Capture the cell that displays the provided text and extract its (X, Y) central coordinate. 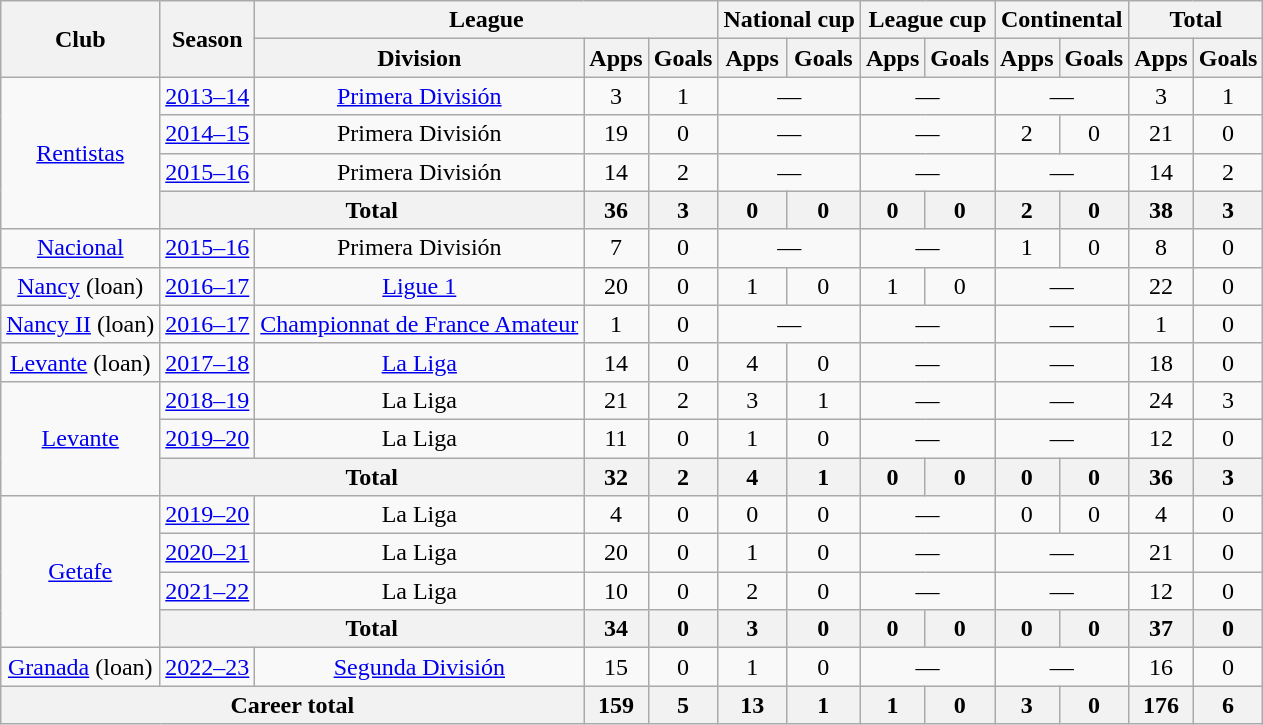
League cup (927, 20)
Career total (292, 705)
37 (1161, 629)
2022–23 (208, 667)
Continental (1062, 20)
2021–22 (208, 591)
15 (616, 667)
19 (616, 134)
38 (1161, 210)
22 (1161, 286)
2013–14 (208, 96)
Season (208, 39)
2018–19 (208, 400)
Club (80, 39)
2017–18 (208, 362)
176 (1161, 705)
16 (1161, 667)
Nancy (loan) (80, 286)
Levante (loan) (80, 362)
10 (616, 591)
Levante (80, 438)
32 (616, 477)
5 (683, 705)
13 (752, 705)
League (486, 20)
2014–15 (208, 134)
34 (616, 629)
8 (1161, 248)
Getafe (80, 572)
18 (1161, 362)
11 (616, 438)
2020–21 (208, 553)
159 (616, 705)
Ligue 1 (420, 286)
Rentistas (80, 153)
Nacional (80, 248)
Segunda División (420, 667)
Division (420, 58)
24 (1161, 400)
6 (1228, 705)
National cup (789, 20)
Nancy II (loan) (80, 324)
Championnat de France Amateur (420, 324)
7 (616, 248)
Granada (loan) (80, 667)
